From the cell containing the given text, extract its center point as (x, y) coordinate. 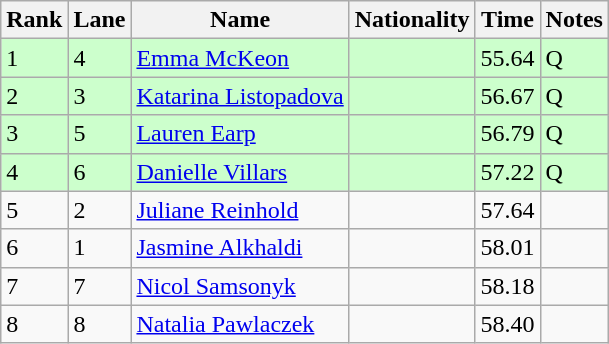
56.79 (508, 134)
Lauren Earp (240, 134)
Katarina Listopadova (240, 96)
58.40 (508, 324)
Danielle Villars (240, 172)
Jasmine Alkhaldi (240, 248)
Natalia Pawlaczek (240, 324)
Emma McKeon (240, 58)
Lane (100, 20)
57.64 (508, 210)
55.64 (508, 58)
Juliane Reinhold (240, 210)
58.01 (508, 248)
Name (240, 20)
Notes (574, 20)
Rank (34, 20)
56.67 (508, 96)
57.22 (508, 172)
Time (508, 20)
58.18 (508, 286)
Nationality (412, 20)
Nicol Samsonyk (240, 286)
